For the text-containing cell, return its midpoint in (x, y) coordinate format. 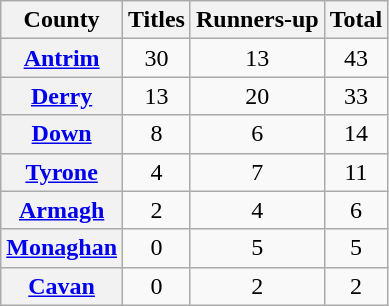
30 (157, 58)
Tyrone (62, 172)
14 (356, 134)
Down (62, 134)
County (62, 20)
Total (356, 20)
20 (257, 96)
8 (157, 134)
Armagh (62, 210)
33 (356, 96)
Runners-up (257, 20)
11 (356, 172)
7 (257, 172)
Derry (62, 96)
Monaghan (62, 248)
Titles (157, 20)
43 (356, 58)
Cavan (62, 286)
Antrim (62, 58)
